Identify which cell holds the provided text, then report its [x, y] central coordinate. 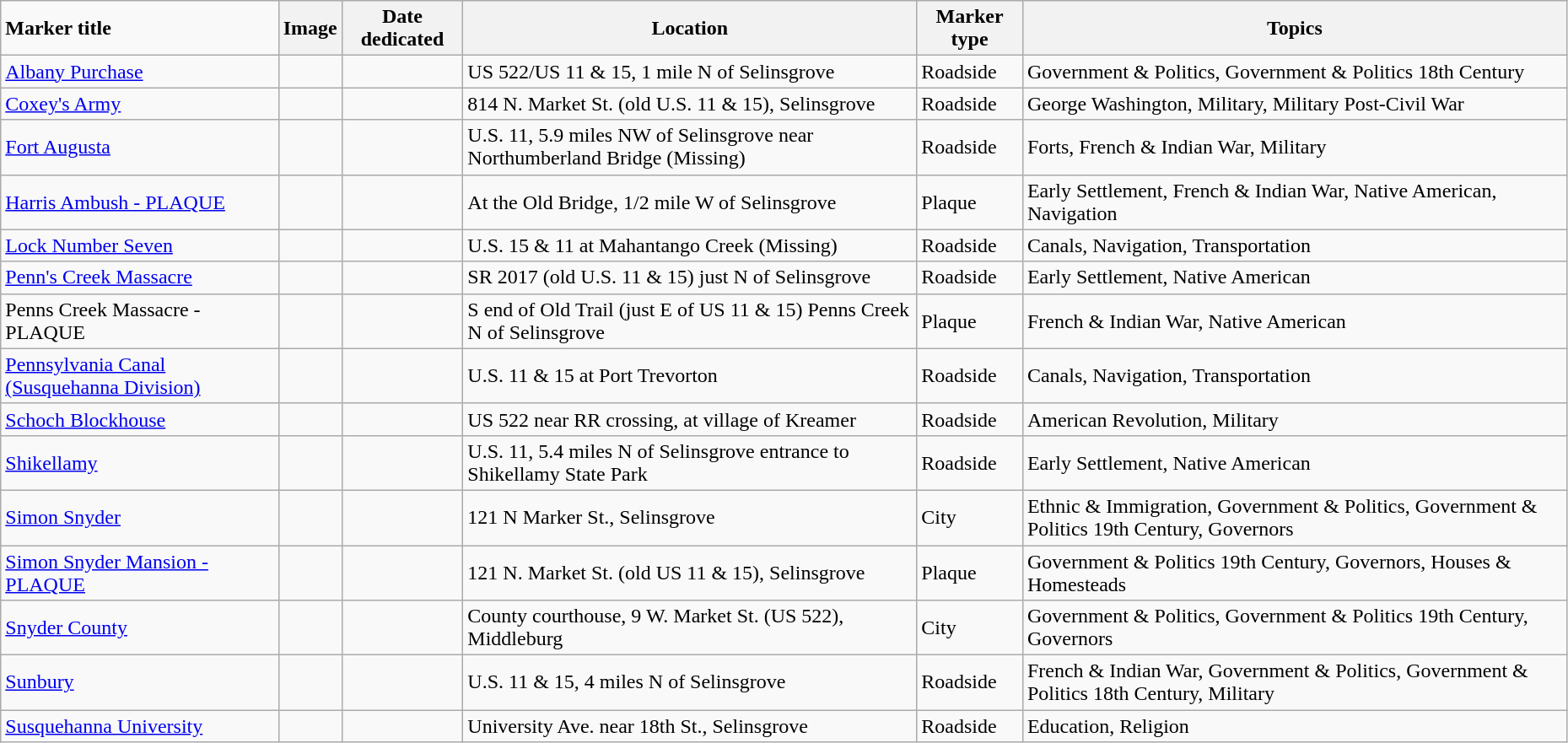
U.S. 11, 5.4 miles N of Selinsgrove entrance to Shikellamy State Park [690, 462]
US 522/US 11 & 15, 1 mile N of Selinsgrove [690, 72]
Albany Purchase [140, 72]
U.S. 11, 5.9 miles NW of Selinsgrove near Northumberland Bridge (Missing) [690, 147]
University Ave. near 18th St., Selinsgrove [690, 726]
George Washington, Military, Military Post-Civil War [1294, 104]
Simon Snyder Mansion - PLAQUE [140, 572]
Forts, French & Indian War, Military [1294, 147]
Marker title [140, 29]
Government & Politics, Government & Politics 19th Century, Governors [1294, 627]
Coxey's Army [140, 104]
French & Indian War, Government & Politics, Government & Politics 18th Century, Military [1294, 683]
Harris Ambush - PLAQUE [140, 202]
French & Indian War, Native American [1294, 320]
Government & Politics 19th Century, Governors, Houses & Homesteads [1294, 572]
Image [310, 29]
At the Old Bridge, 1/2 mile W of Selinsgrove [690, 202]
SR 2017 (old U.S. 11 & 15) just N of Selinsgrove [690, 277]
Lock Number Seven [140, 245]
Penns Creek Massacre - PLAQUE [140, 320]
Penn's Creek Massacre [140, 277]
County courthouse, 9 W. Market St. (US 522), Middleburg [690, 627]
US 522 near RR crossing, at village of Kreamer [690, 419]
U.S. 15 & 11 at Mahantango Creek (Missing) [690, 245]
U.S. 11 & 15 at Port Trevorton [690, 376]
Marker type [970, 29]
Government & Politics, Government & Politics 18th Century [1294, 72]
Location [690, 29]
814 N. Market St. (old U.S. 11 & 15), Selinsgrove [690, 104]
Susquehanna University [140, 726]
121 N Marker St., Selinsgrove [690, 518]
Topics [1294, 29]
Education, Religion [1294, 726]
Simon Snyder [140, 518]
121 N. Market St. (old US 11 & 15), Selinsgrove [690, 572]
S end of Old Trail (just E of US 11 & 15) Penns Creek N of Selinsgrove [690, 320]
Early Settlement, French & Indian War, Native American, Navigation [1294, 202]
Pennsylvania Canal (Susquehanna Division) [140, 376]
Ethnic & Immigration, Government & Politics, Government & Politics 19th Century, Governors [1294, 518]
Shikellamy [140, 462]
American Revolution, Military [1294, 419]
Sunbury [140, 683]
Fort Augusta [140, 147]
Snyder County [140, 627]
Schoch Blockhouse [140, 419]
U.S. 11 & 15, 4 miles N of Selinsgrove [690, 683]
Date dedicated [402, 29]
